Extract the (X, Y) coordinate from the center of the cell holding the provided text.  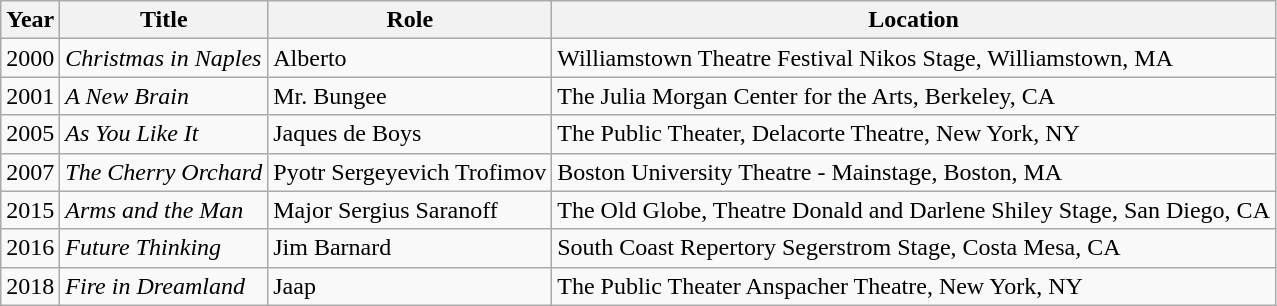
2001 (30, 96)
Year (30, 20)
Location (914, 20)
2015 (30, 210)
Jim Barnard (410, 248)
The Julia Morgan Center for the Arts, Berkeley, CA (914, 96)
Alberto (410, 58)
2007 (30, 172)
Pyotr Sergeyevich Trofimov (410, 172)
Role (410, 20)
Major Sergius Saranoff (410, 210)
The Cherry Orchard (164, 172)
2016 (30, 248)
A New Brain (164, 96)
South Coast Repertory Segerstrom Stage, Costa Mesa, CA (914, 248)
The Public Theater, Delacorte Theatre, New York, NY (914, 134)
Future Thinking (164, 248)
Jaap (410, 286)
Title (164, 20)
Williamstown Theatre Festival Nikos Stage, Williamstown, MA (914, 58)
2005 (30, 134)
As You Like It (164, 134)
2018 (30, 286)
Boston University Theatre - Mainstage, Boston, MA (914, 172)
Christmas in Naples (164, 58)
2000 (30, 58)
The Old Globe, Theatre Donald and Darlene Shiley Stage, San Diego, CA (914, 210)
Fire in Dreamland (164, 286)
The Public Theater Anspacher Theatre, New York, NY (914, 286)
Jaques de Boys (410, 134)
Arms and the Man (164, 210)
Mr. Bungee (410, 96)
